Return [x, y] of the center of cell containing provided text 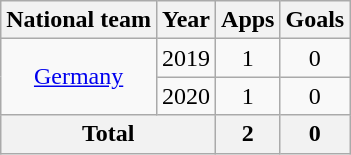
Apps [248, 20]
Germany [79, 77]
Year [186, 20]
2020 [186, 96]
2 [248, 134]
National team [79, 20]
Total [108, 134]
2019 [186, 58]
Goals [315, 20]
